Return the [X, Y] coordinate for the center point of the cell that contains the specified text.  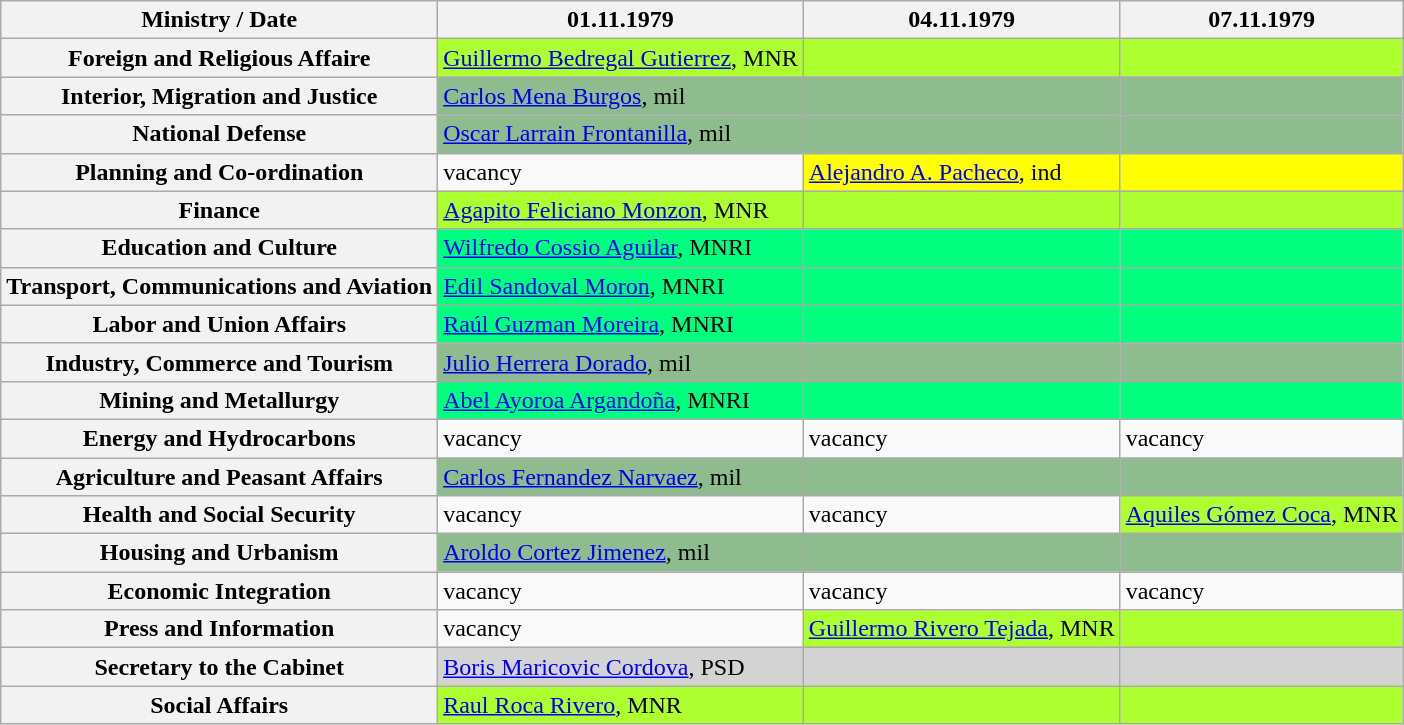
Alejandro A. Pacheco, ind [962, 172]
07.11.1979 [1262, 20]
Aquiles Gómez Coca, MNR [1262, 515]
Health and Social Security [220, 515]
Abel Ayoroa Argandoña, MNRI [621, 400]
Interior, Migration and Justice [220, 96]
Mining and Metallurgy [220, 400]
Boris Maricovic Cordova, PSD [621, 667]
Industry, Commerce and Tourism [220, 362]
01.11.1979 [621, 20]
Press and Information [220, 629]
Energy and Hydrocarbons [220, 438]
Edil Sandoval Moron, MNRI [621, 286]
Planning and Co-ordination [220, 172]
Agriculture and Peasant Affairs [220, 477]
Ministry / Date [220, 20]
Guillermo Bedregal Gutierrez, MNR [621, 58]
Social Affairs [220, 705]
Guillermo Rivero Tejada, MNR [962, 629]
Housing and Urbanism [220, 553]
Education and Culture [220, 248]
Foreign and Religious Affaire [220, 58]
Transport, Communications and Aviation [220, 286]
Secretary to the Cabinet [220, 667]
Wilfredo Cossio Aguilar, MNRI [621, 248]
Julio Herrera Dorado, mil [621, 362]
Aroldo Cortez Jimenez, mil [621, 553]
National Defense [220, 134]
Agapito Feliciano Monzon, MNR [621, 210]
Raul Roca Rivero, MNR [621, 705]
Finance [220, 210]
Labor and Union Affairs [220, 324]
Oscar Larrain Frontanilla, mil [621, 134]
Raúl Guzman Moreira, MNRI [621, 324]
04.11.1979 [962, 20]
Carlos Mena Burgos, mil [621, 96]
Carlos Fernandez Narvaez, mil [621, 477]
Economic Integration [220, 591]
